Return the (x, y) coordinate for the center point of the cell that contains the specified text.  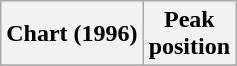
Peakposition (189, 34)
Chart (1996) (72, 34)
